Extract the (x, y) coordinate from the center of the cell holding the provided text.  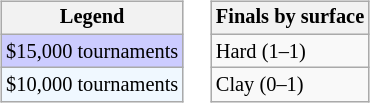
$15,000 tournaments (92, 51)
Hard (1–1) (290, 51)
Finals by surface (290, 18)
$10,000 tournaments (92, 85)
Clay (0–1) (290, 85)
Legend (92, 18)
